Detect which cell encompasses the target text, then output its (x, y) center coordinate. 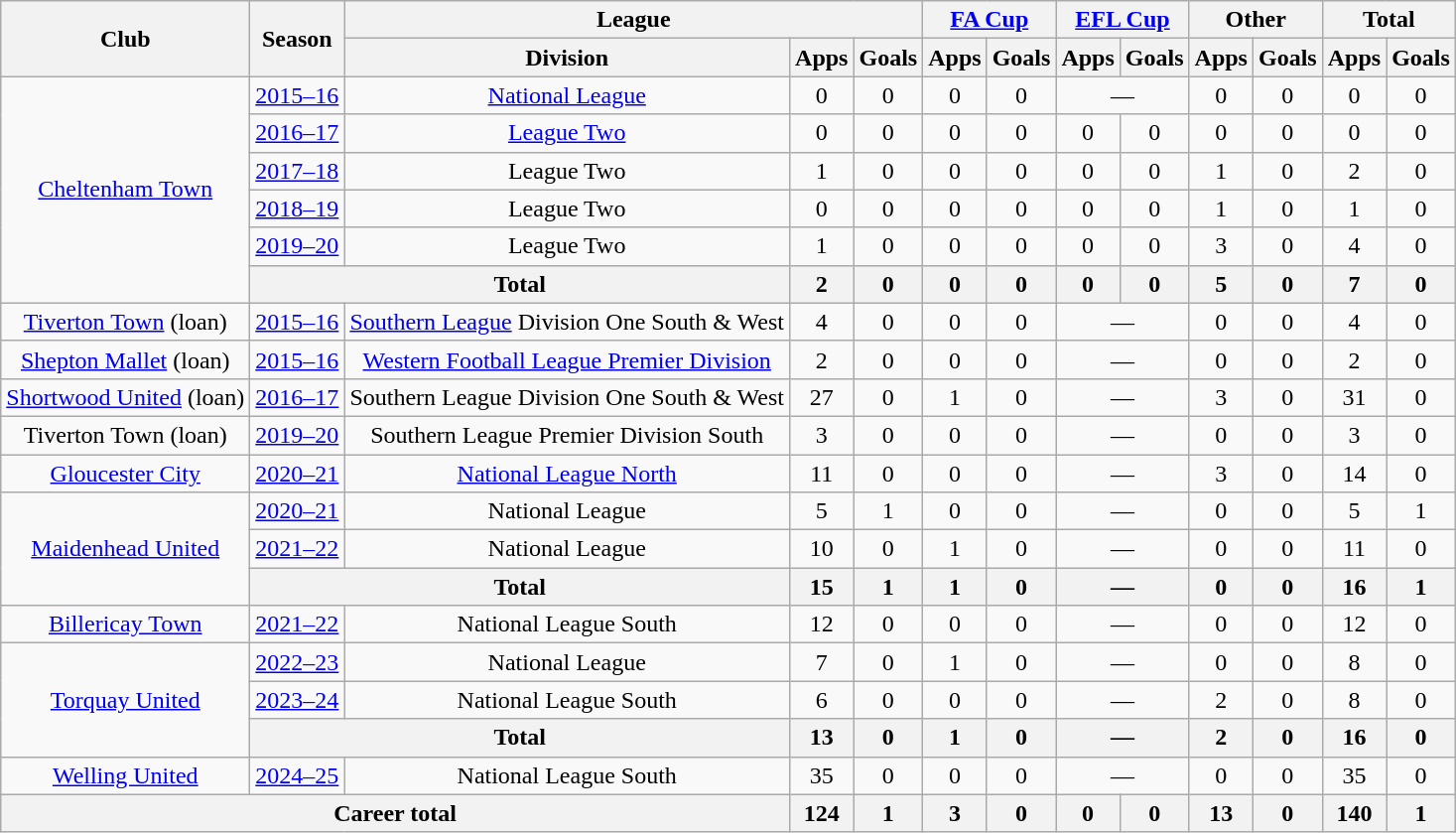
Southern League Premier Division South (568, 435)
National League North (568, 474)
Western Football League Premier Division (568, 359)
14 (1354, 474)
6 (822, 700)
2023–24 (298, 700)
124 (822, 813)
Shortwood United (loan) (125, 397)
Club (125, 39)
Billericay Town (125, 625)
League (633, 20)
Career total (395, 813)
2022–23 (298, 662)
10 (822, 549)
Maidenhead United (125, 549)
2018–19 (298, 208)
Division (568, 58)
2024–25 (298, 775)
FA Cup (990, 20)
Gloucester City (125, 474)
31 (1354, 397)
Cheltenham Town (125, 190)
Torquay United (125, 700)
27 (822, 397)
EFL Cup (1123, 20)
Other (1256, 20)
Season (298, 39)
15 (822, 587)
2017–18 (298, 171)
Shepton Mallet (loan) (125, 359)
Welling United (125, 775)
140 (1354, 813)
